Capture the cell that displays the provided text and extract its (x, y) central coordinate. 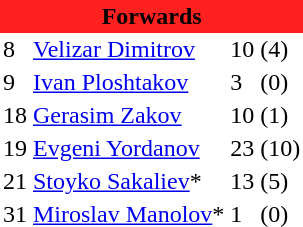
3 (242, 82)
(4) (280, 50)
8 (15, 50)
9 (15, 82)
Gerasim Zakov (128, 116)
Ivan Ploshtakov (128, 82)
18 (15, 116)
Velizar Dimitrov (128, 50)
(0) (280, 82)
(5) (280, 182)
(1) (280, 116)
Stoyko Sakaliev* (128, 182)
Forwards (152, 16)
13 (242, 182)
23 (242, 148)
(10) (280, 148)
19 (15, 148)
21 (15, 182)
Evgeni Yordanov (128, 148)
